Pinpoint the cell where the given text exists, returning its [X, Y] midpoint coordinate. 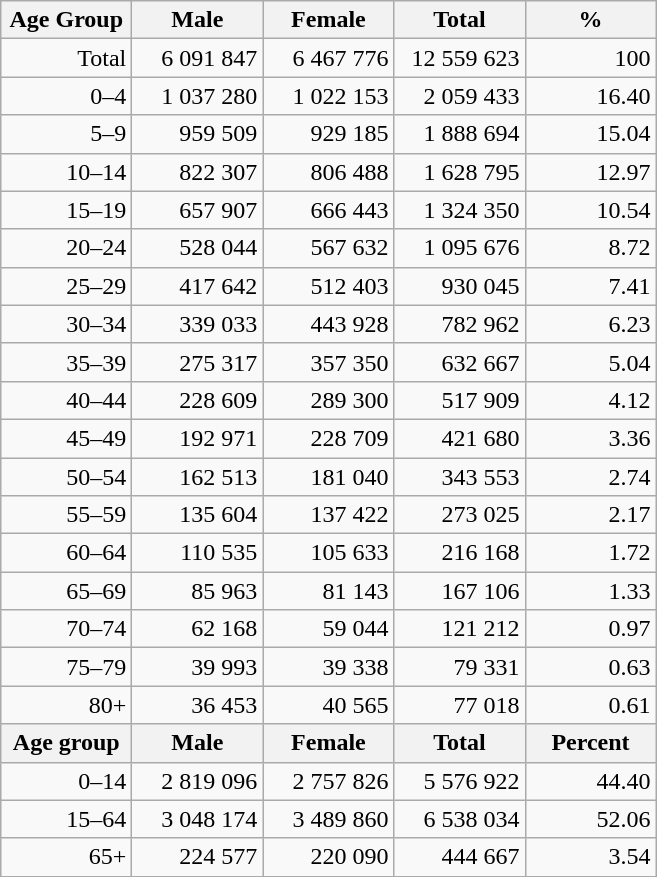
6 091 847 [198, 58]
1 022 153 [328, 96]
60–64 [66, 553]
2 757 826 [328, 781]
10.54 [590, 210]
137 422 [328, 515]
135 604 [198, 515]
110 535 [198, 553]
16.40 [590, 96]
929 185 [328, 134]
65–69 [66, 591]
1 628 795 [460, 172]
782 962 [460, 324]
20–24 [66, 248]
52.06 [590, 819]
343 553 [460, 477]
1 037 280 [198, 96]
517 909 [460, 400]
100 [590, 58]
0.61 [590, 705]
6.23 [590, 324]
105 633 [328, 553]
632 667 [460, 362]
79 331 [460, 667]
39 338 [328, 667]
% [590, 20]
65+ [66, 857]
81 143 [328, 591]
50–54 [66, 477]
62 168 [198, 629]
85 963 [198, 591]
Age group [66, 743]
224 577 [198, 857]
216 168 [460, 553]
12 559 623 [460, 58]
443 928 [328, 324]
39 993 [198, 667]
444 667 [460, 857]
275 317 [198, 362]
3 489 860 [328, 819]
0.97 [590, 629]
657 907 [198, 210]
806 488 [328, 172]
228 709 [328, 438]
421 680 [460, 438]
59 044 [328, 629]
70–74 [66, 629]
512 403 [328, 286]
40 565 [328, 705]
Percent [590, 743]
1.72 [590, 553]
2 819 096 [198, 781]
44.40 [590, 781]
567 632 [328, 248]
Age Group [66, 20]
3.54 [590, 857]
167 106 [460, 591]
959 509 [198, 134]
162 513 [198, 477]
228 609 [198, 400]
7.41 [590, 286]
339 033 [198, 324]
25–29 [66, 286]
40–44 [66, 400]
10–14 [66, 172]
15.04 [590, 134]
289 300 [328, 400]
80+ [66, 705]
1 095 676 [460, 248]
35–39 [66, 362]
6 538 034 [460, 819]
220 090 [328, 857]
181 040 [328, 477]
192 971 [198, 438]
8.72 [590, 248]
273 025 [460, 515]
3 048 174 [198, 819]
1 888 694 [460, 134]
55–59 [66, 515]
15–64 [66, 819]
2 059 433 [460, 96]
1 324 350 [460, 210]
45–49 [66, 438]
4.12 [590, 400]
3.36 [590, 438]
1.33 [590, 591]
5–9 [66, 134]
75–79 [66, 667]
2.17 [590, 515]
77 018 [460, 705]
6 467 776 [328, 58]
417 642 [198, 286]
36 453 [198, 705]
5 576 922 [460, 781]
15–19 [66, 210]
2.74 [590, 477]
666 443 [328, 210]
0–4 [66, 96]
930 045 [460, 286]
30–34 [66, 324]
0–14 [66, 781]
822 307 [198, 172]
5.04 [590, 362]
12.97 [590, 172]
0.63 [590, 667]
121 212 [460, 629]
528 044 [198, 248]
357 350 [328, 362]
